Search for the cell housing the specified text and yield its (x, y) center coordinate. 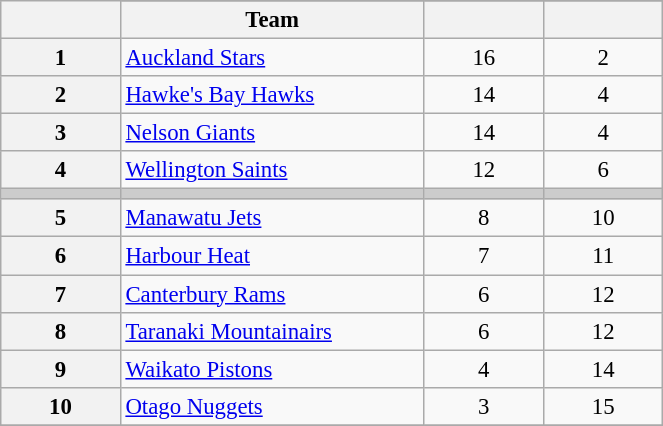
Canterbury Rams (272, 294)
Hawke's Bay Hawks (272, 95)
5 (60, 219)
Auckland Stars (272, 58)
Team (272, 20)
9 (60, 369)
16 (484, 58)
Nelson Giants (272, 133)
Taranaki Mountainairs (272, 331)
Wellington Saints (272, 170)
1 (60, 58)
Otago Nuggets (272, 406)
Waikato Pistons (272, 369)
Harbour Heat (272, 256)
Manawatu Jets (272, 219)
11 (602, 256)
15 (602, 406)
